Determine the (x, y) coordinate at the center of the cell enclosing the given text.  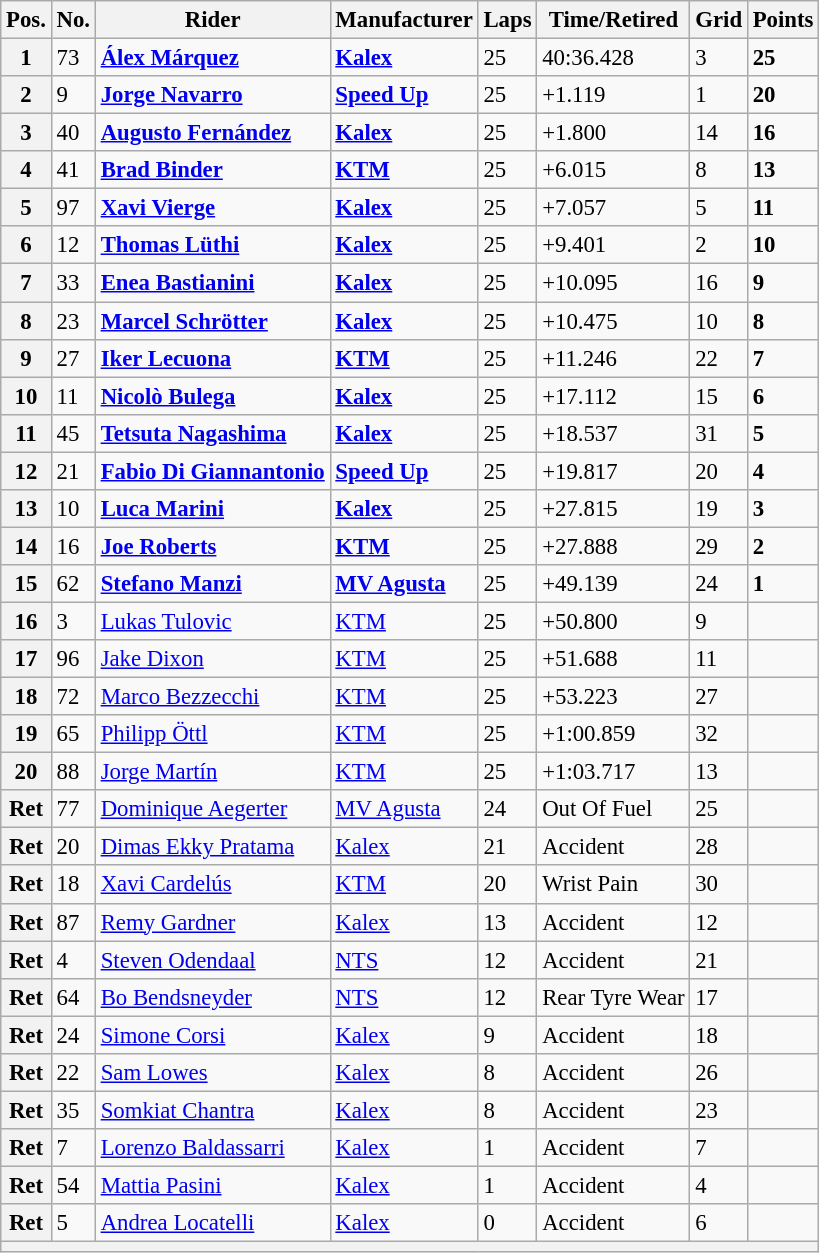
33 (73, 283)
73 (73, 58)
+1.119 (614, 95)
Out Of Fuel (614, 809)
Bo Bendsneyder (212, 997)
Iker Lecuona (212, 358)
+18.537 (614, 433)
28 (718, 847)
+19.817 (614, 471)
No. (73, 20)
Wrist Pain (614, 885)
Álex Márquez (212, 58)
+10.475 (614, 321)
Points (782, 20)
Marco Bezzecchi (212, 697)
Jorge Navarro (212, 95)
Thomas Lüthi (212, 245)
Somkiat Chantra (212, 1110)
62 (73, 584)
Laps (508, 20)
Lukas Tulovic (212, 621)
Remy Gardner (212, 922)
Dominique Aegerter (212, 809)
Luca Marini (212, 509)
31 (718, 433)
Sam Lowes (212, 1073)
+27.815 (614, 509)
Joe Roberts (212, 546)
+7.057 (614, 208)
97 (73, 208)
+9.401 (614, 245)
Tetsuta Nagashima (212, 433)
Xavi Vierge (212, 208)
+49.139 (614, 584)
72 (73, 697)
Mattia Pasini (212, 1185)
30 (718, 885)
0 (508, 1223)
Jorge Martín (212, 772)
Nicolò Bulega (212, 396)
96 (73, 659)
Fabio Di Giannantonio (212, 471)
Philipp Öttl (212, 734)
+10.095 (614, 283)
Andrea Locatelli (212, 1223)
Enea Bastianini (212, 283)
26 (718, 1073)
88 (73, 772)
54 (73, 1185)
41 (73, 170)
+1.800 (614, 133)
64 (73, 997)
Rider (212, 20)
Steven Odendaal (212, 960)
29 (718, 546)
45 (73, 433)
Rear Tyre Wear (614, 997)
+1:03.717 (614, 772)
Stefano Manzi (212, 584)
+6.015 (614, 170)
Jake Dixon (212, 659)
Simone Corsi (212, 1035)
+53.223 (614, 697)
32 (718, 734)
Manufacturer (404, 20)
Lorenzo Baldassarri (212, 1148)
+27.888 (614, 546)
+1:00.859 (614, 734)
40 (73, 133)
+51.688 (614, 659)
77 (73, 809)
+17.112 (614, 396)
40:36.428 (614, 58)
35 (73, 1110)
+11.246 (614, 358)
Grid (718, 20)
+50.800 (614, 621)
65 (73, 734)
Marcel Schrötter (212, 321)
87 (73, 922)
Time/Retired (614, 20)
Pos. (26, 20)
Augusto Fernández (212, 133)
Xavi Cardelús (212, 885)
Brad Binder (212, 170)
Dimas Ekky Pratama (212, 847)
